Determine the (x, y) coordinate at the center of the cell enclosing the given text.  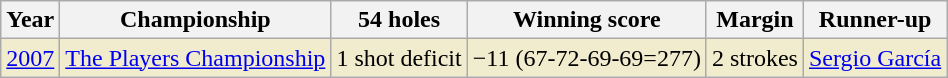
Sergio García (874, 58)
−11 (67-72-69-69=277) (586, 58)
Championship (196, 20)
54 holes (399, 20)
The Players Championship (196, 58)
2 strokes (754, 58)
1 shot deficit (399, 58)
Margin (754, 20)
Winning score (586, 20)
Year (30, 20)
Runner-up (874, 20)
2007 (30, 58)
